Find where the given text appears and provide that cell's center as [X, Y] coordinate. 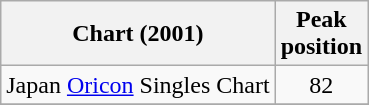
Chart (2001) [138, 34]
Japan Oricon Singles Chart [138, 85]
82 [321, 85]
Peakposition [321, 34]
